Find where the given text appears and provide that cell's center as (x, y) coordinate. 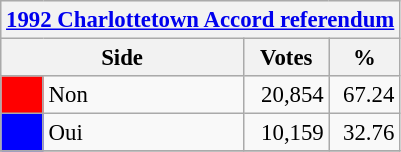
32.76 (364, 133)
20,854 (286, 95)
Non (143, 95)
67.24 (364, 95)
1992 Charlottetown Accord referendum (200, 20)
Oui (143, 133)
Side (122, 58)
% (364, 58)
10,159 (286, 133)
Votes (286, 58)
